From the cell containing the given text, extract its center point as (x, y) coordinate. 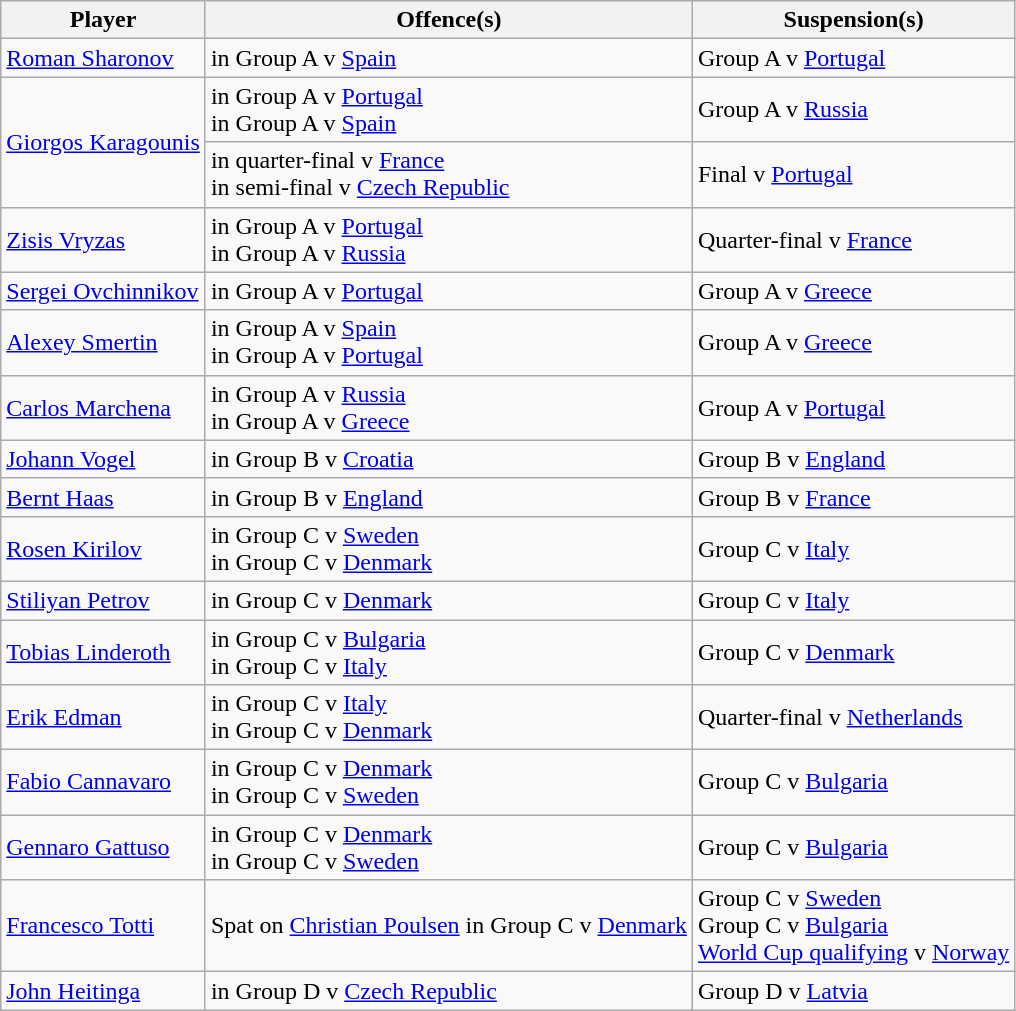
in Group C v Sweden in Group C v Denmark (448, 548)
Group C v SwedenGroup C v BulgariaWorld Cup qualifying v Norway (853, 926)
in Group A v Russia in Group A v Greece (448, 408)
Johann Vogel (104, 459)
Stiliyan Petrov (104, 600)
Alexey Smertin (104, 342)
Zisis Vryzas (104, 240)
in Group A v Portugal in Group A v Russia (448, 240)
Francesco Totti (104, 926)
in quarter-final v France in semi-final v Czech Republic (448, 174)
Sergei Ovchinnikov (104, 291)
in Group C v Denmark (448, 600)
Roman Sharonov (104, 58)
in Group A v Portugal in Group A v Spain (448, 110)
Group C v Denmark (853, 652)
Group B v France (853, 497)
Final v Portugal (853, 174)
in Group B v England (448, 497)
Spat on Christian Poulsen in Group C v Denmark (448, 926)
Quarter-final v Netherlands (853, 718)
in Group D v Czech Republic (448, 991)
in Group B v Croatia (448, 459)
in Group C v Bulgaria in Group C v Italy (448, 652)
Fabio Cannavaro (104, 782)
Offence(s) (448, 20)
Quarter-final v France (853, 240)
in Group A v Spain in Group A v Portugal (448, 342)
Group D v Latvia (853, 991)
Bernt Haas (104, 497)
Group A v Russia (853, 110)
Player (104, 20)
John Heitinga (104, 991)
Tobias Linderoth (104, 652)
in Group A v Portugal (448, 291)
Group B v England (853, 459)
Carlos Marchena (104, 408)
Suspension(s) (853, 20)
Gennaro Gattuso (104, 848)
in Group A v Spain (448, 58)
in Group C v Italy in Group C v Denmark (448, 718)
Giorgos Karagounis (104, 142)
Erik Edman (104, 718)
Rosen Kirilov (104, 548)
